For the text-containing cell, return its midpoint in (x, y) coordinate format. 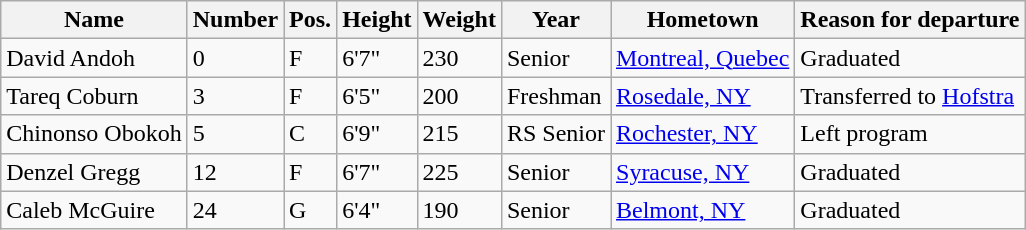
Caleb McGuire (94, 210)
Hometown (702, 20)
Transferred to Hofstra (910, 96)
Year (556, 20)
Syracuse, NY (702, 172)
6'4" (377, 210)
Height (377, 20)
Tareq Coburn (94, 96)
215 (459, 134)
G (310, 210)
David Andoh (94, 58)
0 (235, 58)
Belmont, NY (702, 210)
C (310, 134)
6'5" (377, 96)
Weight (459, 20)
Montreal, Quebec (702, 58)
Rosedale, NY (702, 96)
6'9" (377, 134)
Number (235, 20)
Denzel Gregg (94, 172)
Freshman (556, 96)
5 (235, 134)
24 (235, 210)
12 (235, 172)
Pos. (310, 20)
Left program (910, 134)
230 (459, 58)
Rochester, NY (702, 134)
200 (459, 96)
190 (459, 210)
3 (235, 96)
Name (94, 20)
Chinonso Obokoh (94, 134)
RS Senior (556, 134)
Reason for departure (910, 20)
225 (459, 172)
